Extract the (x, y) coordinate from the center of the cell holding the provided text.  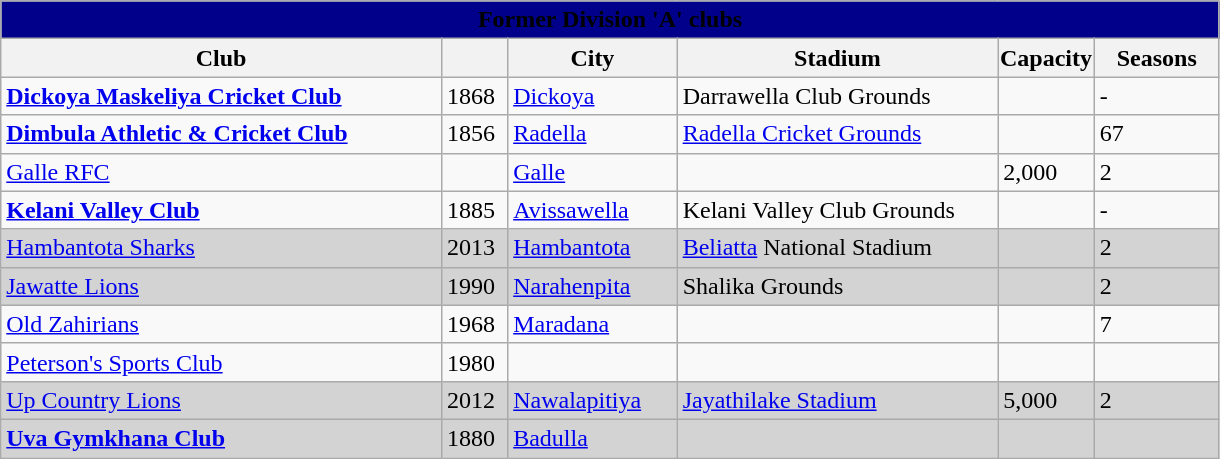
Capacity (1046, 58)
Dickoya Maskeliya Cricket Club (222, 96)
2012 (474, 400)
Kelani Valley Club (222, 210)
Uva Gymkhana Club (222, 438)
Galle RFC (222, 172)
Shalika Grounds (838, 286)
Maradana (592, 324)
1885 (474, 210)
Hambantota Sharks (222, 248)
1980 (474, 362)
Former Division 'A' clubs (610, 20)
7 (1156, 324)
Jawatte Lions (222, 286)
1856 (474, 134)
Avissawella (592, 210)
Darrawella Club Grounds (838, 96)
Dimbula Athletic & Cricket Club (222, 134)
2013 (474, 248)
Radella Cricket Grounds (838, 134)
City (592, 58)
Old Zahirians (222, 324)
Radella (592, 134)
Galle (592, 172)
Hambantota (592, 248)
Beliatta National Stadium (838, 248)
Nawalapitiya (592, 400)
Narahenpita (592, 286)
1968 (474, 324)
Up Country Lions (222, 400)
5,000 (1046, 400)
Peterson's Sports Club (222, 362)
Dickoya (592, 96)
1868 (474, 96)
Badulla (592, 438)
Jayathilake Stadium (838, 400)
Stadium (838, 58)
Kelani Valley Club Grounds (838, 210)
1880 (474, 438)
Seasons (1156, 58)
67 (1156, 134)
2,000 (1046, 172)
Club (222, 58)
1990 (474, 286)
